For the text-containing cell, return its midpoint in [X, Y] coordinate format. 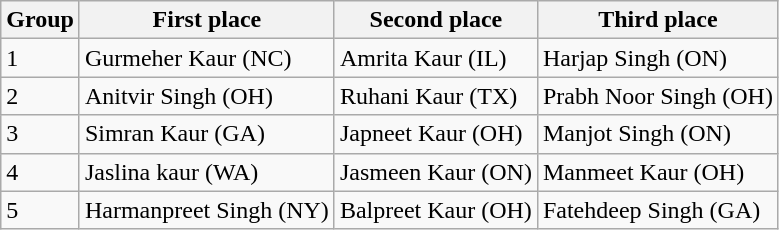
Amrita Kaur (IL) [436, 58]
2 [40, 96]
Anitvir Singh (OH) [206, 96]
Balpreet Kaur (OH) [436, 210]
Simran Kaur (GA) [206, 134]
Jasmeen Kaur (ON) [436, 172]
Harmanpreet Singh (NY) [206, 210]
Manmeet Kaur (OH) [658, 172]
Prabh Noor Singh (OH) [658, 96]
Fatehdeep Singh (GA) [658, 210]
Harjap Singh (ON) [658, 58]
Gurmeher Kaur (NC) [206, 58]
Ruhani Kaur (TX) [436, 96]
Second place [436, 20]
First place [206, 20]
Manjot Singh (ON) [658, 134]
Jaslina kaur (WA) [206, 172]
1 [40, 58]
4 [40, 172]
5 [40, 210]
Third place [658, 20]
Group [40, 20]
Japneet Kaur (OH) [436, 134]
3 [40, 134]
